Search for the cell housing the specified text and yield its [X, Y] center coordinate. 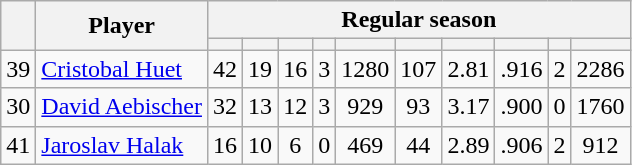
44 [418, 145]
10 [260, 145]
13 [260, 107]
.916 [522, 69]
12 [296, 107]
1280 [366, 69]
32 [224, 107]
Player [122, 26]
912 [600, 145]
6 [296, 145]
.906 [522, 145]
2.89 [468, 145]
David Aebischer [122, 107]
3.17 [468, 107]
107 [418, 69]
2.81 [468, 69]
39 [18, 69]
.900 [522, 107]
19 [260, 69]
41 [18, 145]
1760 [600, 107]
42 [224, 69]
469 [366, 145]
30 [18, 107]
Cristobal Huet [122, 69]
Regular season [418, 20]
929 [366, 107]
93 [418, 107]
Jaroslav Halak [122, 145]
2286 [600, 69]
